Extract the [X, Y] coordinate from the center of the cell holding the provided text.  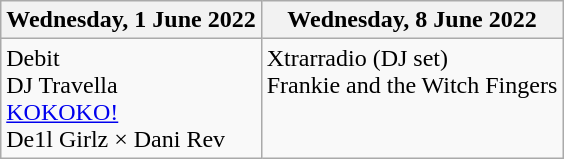
DebitDJ TravellaKOKOKO!De1l Girlz × Dani Rev [131, 98]
Xtrarradio (DJ set)Frankie and the Witch Fingers [412, 98]
Wednesday, 1 June 2022 [131, 20]
Wednesday, 8 June 2022 [412, 20]
